Detect which cell encompasses the target text, then output its (x, y) center coordinate. 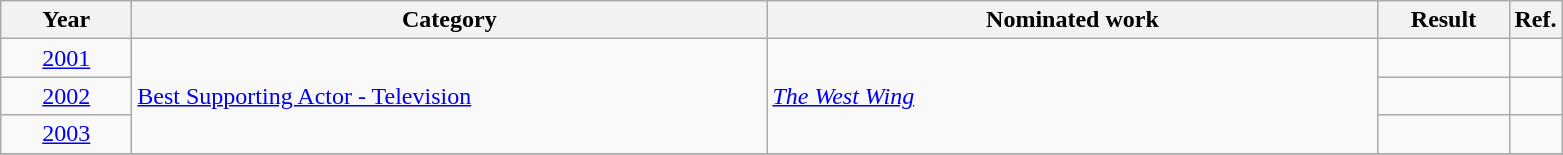
Year (66, 20)
The West Wing (1072, 96)
Ref. (1536, 20)
Category (450, 20)
Result (1444, 20)
Nominated work (1072, 20)
2001 (66, 58)
2003 (66, 134)
2002 (66, 96)
Best Supporting Actor - Television (450, 96)
